Provide the (x, y) coordinate of the cell's center where the given text is located.  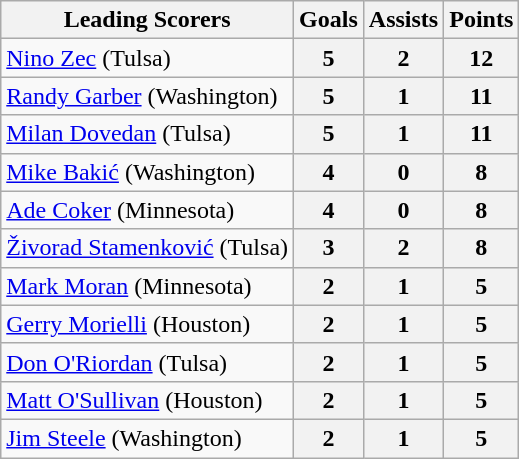
Goals (329, 20)
Mark Moran (Minnesota) (148, 286)
Don O'Riordan (Tulsa) (148, 362)
Gerry Morielli (Houston) (148, 324)
Mike Bakić (Washington) (148, 172)
Živorad Stamenković (Tulsa) (148, 248)
Matt O'Sullivan (Houston) (148, 400)
12 (482, 58)
Assists (403, 20)
Jim Steele (Washington) (148, 438)
Randy Garber (Washington) (148, 96)
Ade Coker (Minnesota) (148, 210)
3 (329, 248)
Points (482, 20)
Nino Zec (Tulsa) (148, 58)
Leading Scorers (148, 20)
Milan Dovedan (Tulsa) (148, 134)
